Detect which cell encompasses the target text, then output its (x, y) center coordinate. 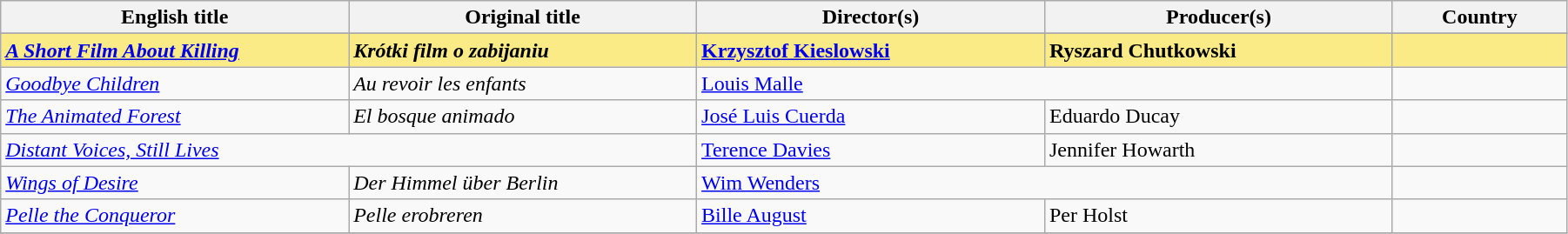
Krzysztof Kieslowski (871, 50)
English title (175, 17)
Producer(s) (1218, 17)
Krótki film o zabijaniu (523, 50)
Louis Malle (1045, 84)
Der Himmel über Berlin (523, 183)
Wim Wenders (1045, 183)
Au revoir les enfants (523, 84)
Pelle the Conqueror (175, 216)
Goodbye Children (175, 84)
Bille August (871, 216)
El bosque animado (523, 117)
Pelle erobreren (523, 216)
A Short Film About Killing (175, 50)
Country (1479, 17)
The Animated Forest (175, 117)
Director(s) (871, 17)
Ryszard Chutkowski (1218, 50)
Jennifer Howarth (1218, 150)
Wings of Desire (175, 183)
Original title (523, 17)
Distant Voices, Still Lives (349, 150)
Terence Davies (871, 150)
Eduardo Ducay (1218, 117)
José Luis Cuerda (871, 117)
Per Holst (1218, 216)
